Scan for the cell matching the given text and deliver its (x, y) coordinate at center. 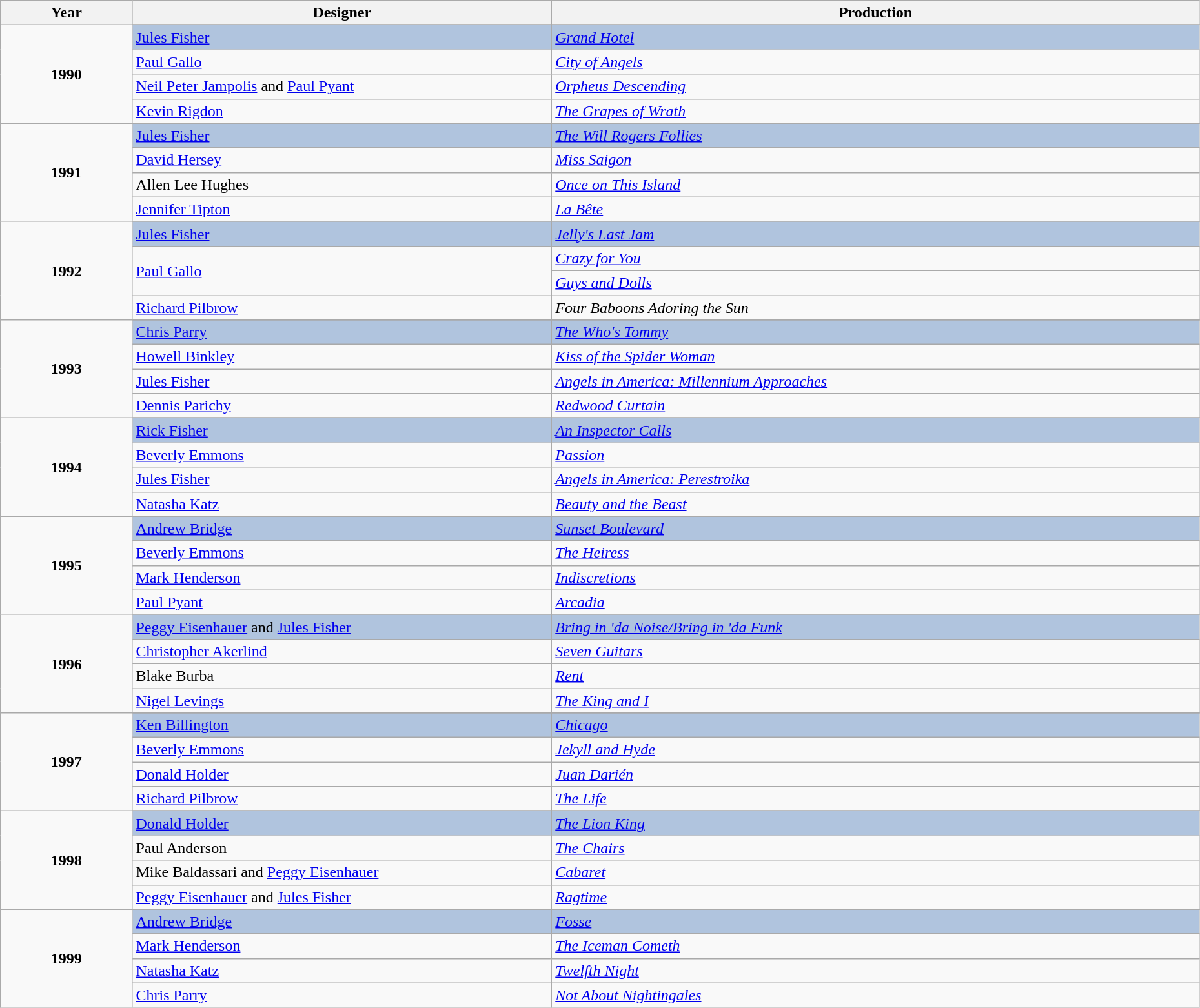
La Bête (875, 209)
Jekyll and Hyde (875, 750)
The Grapes of Wrath (875, 111)
Beauty and the Beast (875, 504)
Four Baboons Adoring the Sun (875, 308)
Redwood Curtain (875, 406)
Christopher Akerlind (342, 651)
1996 (66, 663)
Not About Nightingales (875, 995)
An Inspector Calls (875, 430)
1994 (66, 467)
Juan Darién (875, 774)
Paul Pyant (342, 602)
Angels in America: Millennium Approaches (875, 381)
Production (875, 13)
City of Angels (875, 62)
Guys and Dolls (875, 283)
The Lion King (875, 823)
Neil Peter Jampolis and Paul Pyant (342, 86)
1998 (66, 860)
Allen Lee Hughes (342, 185)
The Who's Tommy (875, 332)
Grand Hotel (875, 37)
Fosse (875, 922)
1991 (66, 172)
Kiss of the Spider Woman (875, 357)
1995 (66, 565)
Seven Guitars (875, 651)
Jennifer Tipton (342, 209)
Jelly's Last Jam (875, 234)
Crazy for You (875, 258)
Kevin Rigdon (342, 111)
The Iceman Cometh (875, 946)
Rick Fisher (342, 430)
The Heiress (875, 553)
The Chairs (875, 848)
Orpheus Descending (875, 86)
Ken Billington (342, 725)
Ragtime (875, 897)
1997 (66, 762)
Nigel Levings (342, 700)
Howell Binkley (342, 357)
Cabaret (875, 872)
The Will Rogers Follies (875, 136)
Year (66, 13)
Miss Saigon (875, 160)
Indiscretions (875, 578)
The Life (875, 799)
Blake Burba (342, 676)
Paul Anderson (342, 848)
Angels in America: Perestroika (875, 479)
Passion (875, 455)
Twelfth Night (875, 971)
David Hersey (342, 160)
Dennis Parichy (342, 406)
1999 (66, 958)
The King and I (875, 700)
1993 (66, 369)
Designer (342, 13)
Sunset Boulevard (875, 529)
Mike Baldassari and Peggy Eisenhauer (342, 872)
Bring in 'da Noise/Bring in 'da Funk (875, 627)
1990 (66, 74)
Once on This Island (875, 185)
Arcadia (875, 602)
1992 (66, 270)
Chicago (875, 725)
Rent (875, 676)
